For the text-containing cell, return its midpoint in (x, y) coordinate format. 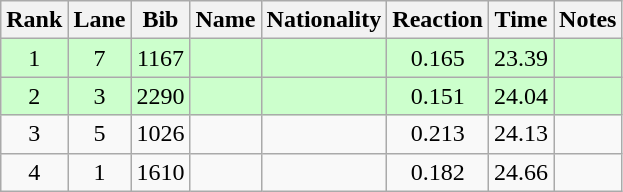
Notes (588, 20)
Time (520, 20)
Name (226, 20)
2290 (160, 96)
Rank (34, 20)
24.04 (520, 96)
Bib (160, 20)
5 (100, 134)
0.165 (438, 58)
0.182 (438, 172)
23.39 (520, 58)
24.66 (520, 172)
7 (100, 58)
Reaction (438, 20)
0.151 (438, 96)
1026 (160, 134)
1167 (160, 58)
24.13 (520, 134)
1610 (160, 172)
0.213 (438, 134)
Nationality (324, 20)
2 (34, 96)
4 (34, 172)
Lane (100, 20)
